Search for the cell housing the specified text and yield its [X, Y] center coordinate. 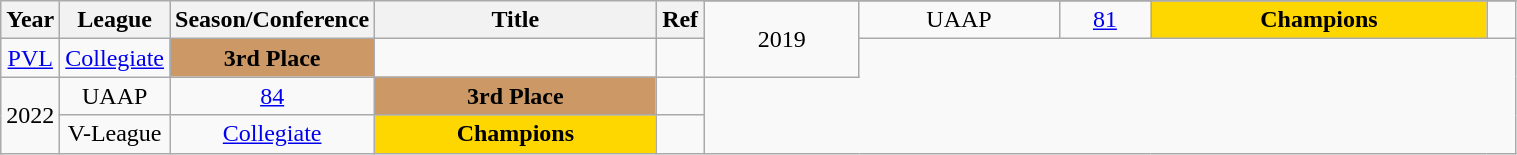
2022 [30, 115]
Title [516, 20]
Ref [680, 20]
V-League [115, 134]
81 [1105, 20]
Year [30, 20]
Season/Conference [272, 20]
2019 [782, 39]
84 [272, 96]
PVL [30, 58]
League [115, 20]
